Extract the (x, y) coordinate from the center of the cell holding the provided text.  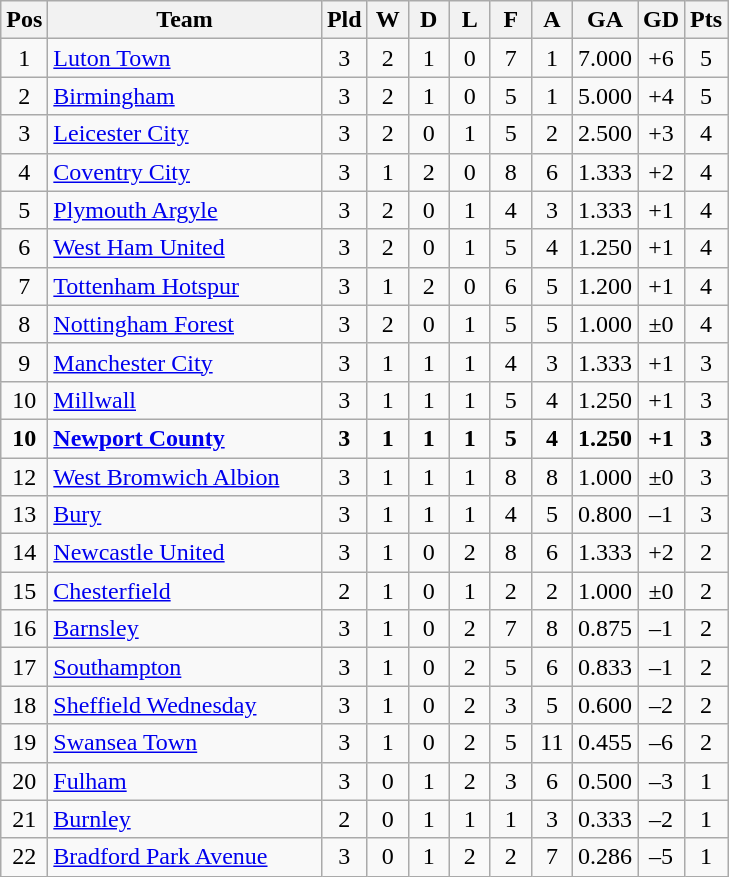
West Ham United (185, 248)
Millwall (185, 400)
D (428, 20)
19 (24, 743)
Bury (185, 515)
West Bromwich Albion (185, 477)
7.000 (604, 58)
GA (604, 20)
20 (24, 781)
2.500 (604, 134)
13 (24, 515)
5.000 (604, 96)
Manchester City (185, 362)
Swansea Town (185, 743)
–3 (662, 781)
Newcastle United (185, 553)
Fulham (185, 781)
0.833 (604, 667)
–5 (662, 857)
11 (552, 743)
A (552, 20)
W (388, 20)
Pts (706, 20)
F (510, 20)
+3 (662, 134)
0.500 (604, 781)
0.875 (604, 629)
L (470, 20)
Barnsley (185, 629)
Luton Town (185, 58)
Bradford Park Avenue (185, 857)
Sheffield Wednesday (185, 705)
GD (662, 20)
0.286 (604, 857)
Nottingham Forest (185, 324)
9 (24, 362)
–6 (662, 743)
0.333 (604, 819)
Southampton (185, 667)
0.600 (604, 705)
1.200 (604, 286)
Pld (344, 20)
Plymouth Argyle (185, 210)
Leicester City (185, 134)
0.455 (604, 743)
Birmingham (185, 96)
Tottenham Hotspur (185, 286)
18 (24, 705)
0.800 (604, 515)
15 (24, 591)
12 (24, 477)
Newport County (185, 438)
21 (24, 819)
Coventry City (185, 172)
Team (185, 20)
22 (24, 857)
Pos (24, 20)
Chesterfield (185, 591)
+4 (662, 96)
14 (24, 553)
16 (24, 629)
Burnley (185, 819)
17 (24, 667)
+6 (662, 58)
